Determine the (X, Y) coordinate at the center of the cell enclosing the given text.  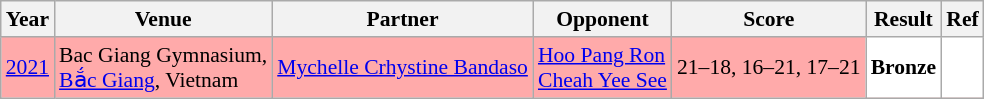
Bac Giang Gymnasium,Bắc Giang, Vietnam (163, 68)
2021 (28, 68)
Ref (962, 19)
Partner (402, 19)
Bronze (904, 68)
Venue (163, 19)
Year (28, 19)
Mychelle Crhystine Bandaso (402, 68)
Score (769, 19)
Opponent (602, 19)
21–18, 16–21, 17–21 (769, 68)
Hoo Pang Ron Cheah Yee See (602, 68)
Result (904, 19)
